For the text-containing cell, return its midpoint in (x, y) coordinate format. 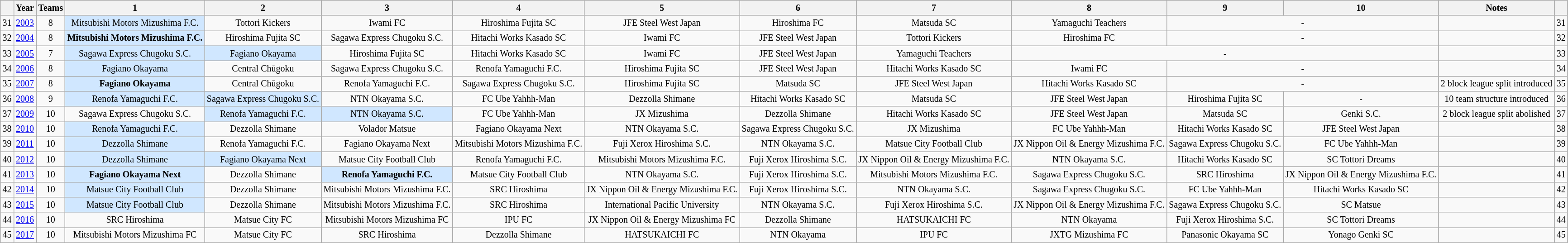
2006 (24, 69)
10 team structure introduced (1496, 99)
2005 (24, 53)
JX Nippon Oil & Energy Mizushima FC (662, 220)
Yonago Genki SC (1361, 235)
2008 (24, 99)
3 (387, 8)
2009 (24, 114)
2017 (24, 235)
2003 (24, 24)
2016 (24, 220)
Year (24, 8)
2 block league split abolished (1496, 114)
4 (519, 8)
SC Matsue (1361, 205)
2014 (24, 190)
Teams (51, 8)
2010 (24, 129)
2012 (24, 159)
6 (798, 8)
2 block league split introduced (1496, 83)
Volador Matsue (387, 129)
2007 (24, 83)
Panasonic Okayama SC (1225, 235)
5 (662, 8)
2004 (24, 38)
2013 (24, 175)
1 (135, 8)
Notes (1496, 8)
2 (263, 8)
2015 (24, 205)
2011 (24, 144)
Genki S.C. (1361, 114)
International Pacific University (662, 205)
JXTG Mizushima FC (1089, 235)
